Detect which cell encompasses the target text, then output its [x, y] center coordinate. 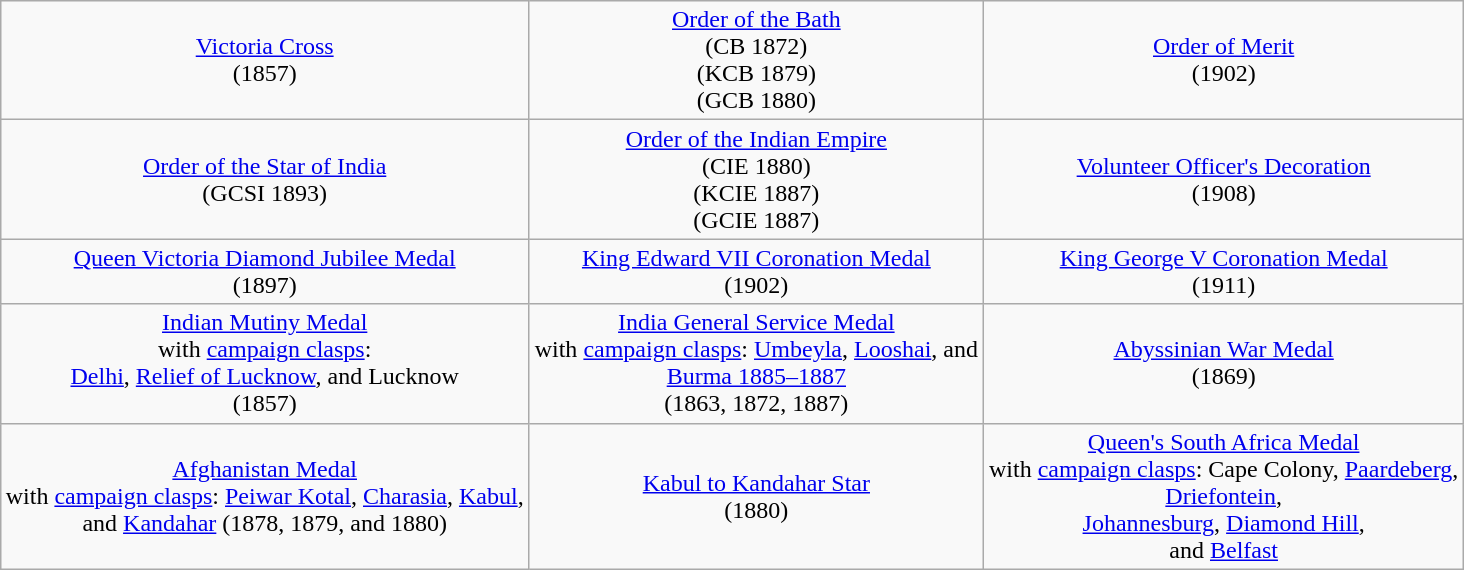
Queen Victoria Diamond Jubilee Medal (1897) [264, 272]
Kabul to Kandahar Star (1880) [756, 496]
Volunteer Officer's Decoration (1908) [1224, 180]
Abyssinian War Medal (1869) [1224, 364]
Order of the Bath (CB 1872) (KCB 1879) (GCB 1880) [756, 60]
Order of the Indian Empire (CIE 1880)(KCIE 1887)(GCIE 1887) [756, 180]
India General Service Medal with campaign clasps: Umbeyla, Looshai, and Burma 1885–1887 (1863, 1872, 1887) [756, 364]
King Edward VII Coronation Medal (1902) [756, 272]
Order of the Star of India (GCSI 1893) [264, 180]
Victoria Cross (1857) [264, 60]
Queen's South Africa Medal with campaign clasps: Cape Colony, Paardeberg, Driefontein, Johannesburg, Diamond Hill, and Belfast [1224, 496]
Indian Mutiny Medal with campaign clasps: Delhi, Relief of Lucknow, and Lucknow (1857) [264, 364]
Order of Merit (1902) [1224, 60]
Afghanistan Medal with campaign clasps: Peiwar Kotal, Charasia, Kabul, and Kandahar (1878, 1879, and 1880) [264, 496]
King George V Coronation Medal (1911) [1224, 272]
